Determine the (X, Y) coordinate at the center of the cell enclosing the given text.  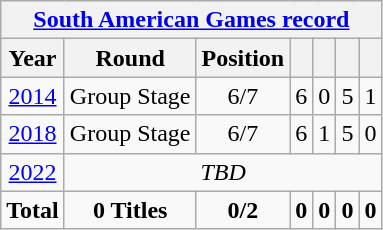
Year (33, 58)
Total (33, 210)
0/2 (243, 210)
Round (130, 58)
2018 (33, 134)
2014 (33, 96)
2022 (33, 172)
0 Titles (130, 210)
Position (243, 58)
South American Games record (192, 20)
TBD (223, 172)
